Output the (X, Y) coordinate of the center of the cell containing the given text.  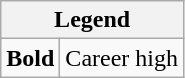
Career high (122, 58)
Legend (92, 20)
Bold (30, 58)
